Extract the (x, y) coordinate from the center of the cell holding the provided text.  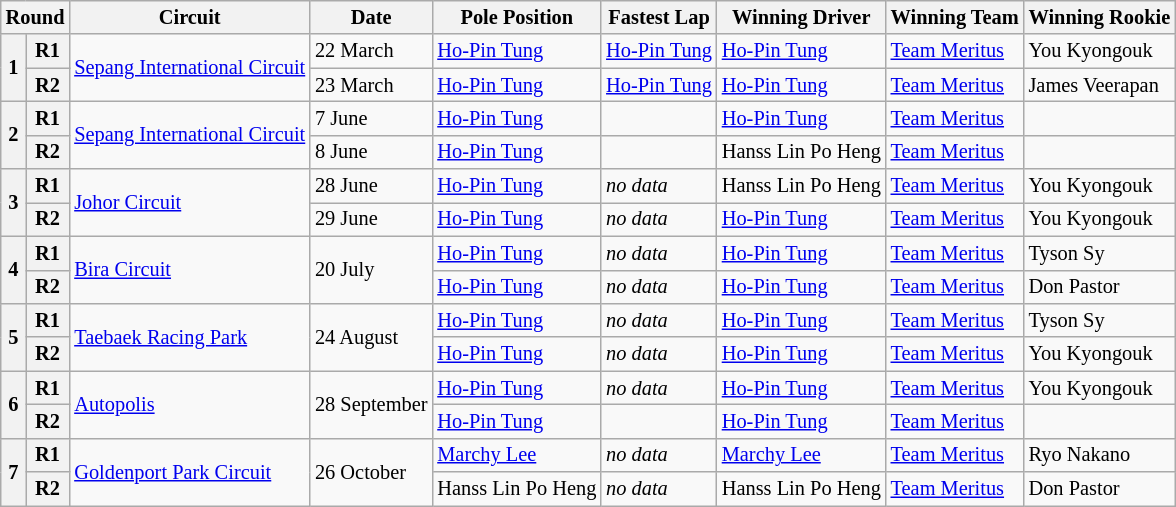
Round (36, 17)
28 June (371, 186)
Winning Rookie (1100, 17)
2 (14, 134)
22 March (371, 51)
Bira Circuit (190, 270)
4 (14, 270)
Taebaek Racing Park (190, 336)
Circuit (190, 17)
Fastest Lap (659, 17)
3 (14, 202)
20 July (371, 270)
23 March (371, 85)
James Veerapan (1100, 85)
Johor Circuit (190, 202)
6 (14, 404)
Pole Position (516, 17)
8 June (371, 152)
Autopolis (190, 404)
Winning Team (955, 17)
7 (14, 472)
24 August (371, 336)
Winning Driver (802, 17)
7 June (371, 118)
Ryo Nakano (1100, 455)
28 September (371, 404)
5 (14, 336)
26 October (371, 472)
Goldenport Park Circuit (190, 472)
Date (371, 17)
29 June (371, 219)
1 (14, 68)
